Return [X, Y] of the center of cell containing provided text 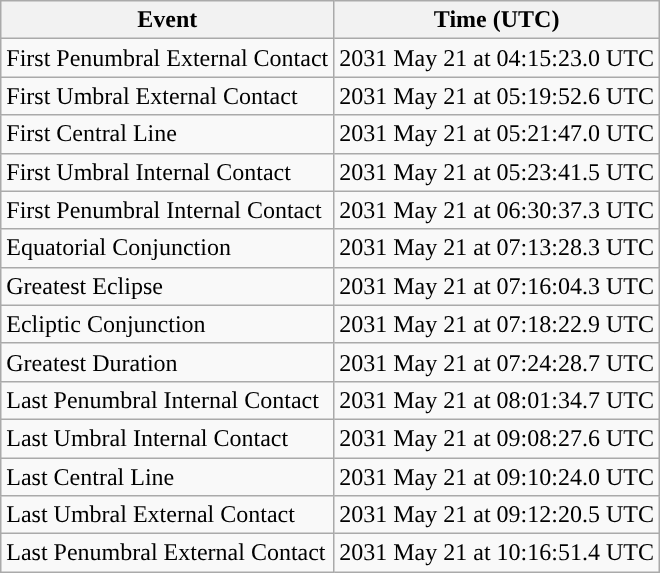
2031 May 21 at 05:19:52.6 UTC [497, 96]
Last Penumbral Internal Contact [168, 400]
Event [168, 20]
2031 May 21 at 09:08:27.6 UTC [497, 438]
2031 May 21 at 07:24:28.7 UTC [497, 362]
2031 May 21 at 05:21:47.0 UTC [497, 134]
Greatest Eclipse [168, 286]
Ecliptic Conjunction [168, 324]
First Central Line [168, 134]
2031 May 21 at 07:13:28.3 UTC [497, 248]
2031 May 21 at 04:15:23.0 UTC [497, 58]
2031 May 21 at 07:16:04.3 UTC [497, 286]
Greatest Duration [168, 362]
First Penumbral Internal Contact [168, 210]
First Umbral Internal Contact [168, 172]
2031 May 21 at 10:16:51.4 UTC [497, 553]
Last Central Line [168, 477]
2031 May 21 at 09:10:24.0 UTC [497, 477]
2031 May 21 at 09:12:20.5 UTC [497, 515]
First Penumbral External Contact [168, 58]
2031 May 21 at 06:30:37.3 UTC [497, 210]
2031 May 21 at 08:01:34.7 UTC [497, 400]
Equatorial Conjunction [168, 248]
Last Penumbral External Contact [168, 553]
Last Umbral Internal Contact [168, 438]
Last Umbral External Contact [168, 515]
2031 May 21 at 05:23:41.5 UTC [497, 172]
First Umbral External Contact [168, 96]
Time (UTC) [497, 20]
2031 May 21 at 07:18:22.9 UTC [497, 324]
